Identify which cell holds the provided text, then report its (x, y) central coordinate. 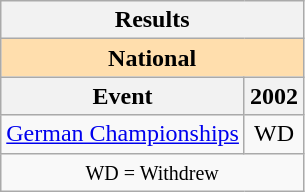
National (152, 58)
German Championships (123, 134)
WD (274, 134)
WD = Withdrew (152, 172)
Results (152, 20)
2002 (274, 96)
Event (123, 96)
